For the text-containing cell, return its midpoint in [x, y] coordinate format. 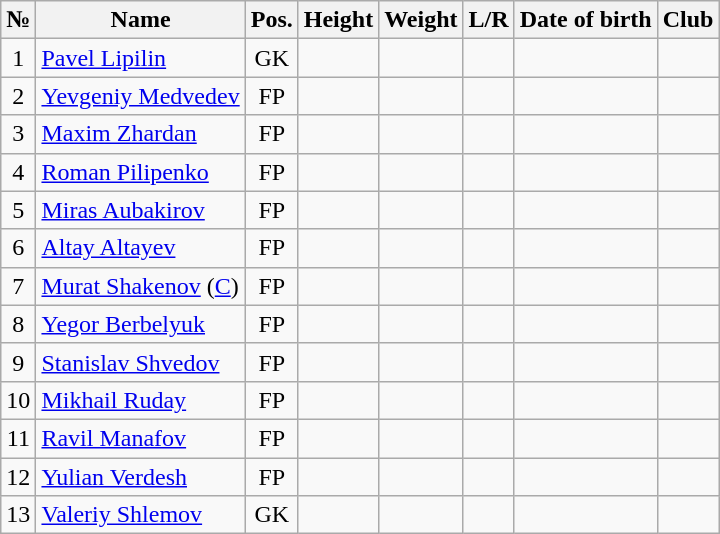
Pavel Lipilin [140, 58]
10 [18, 400]
Roman Pilipenko [140, 172]
Weight [421, 20]
Yevgeniy Medvedev [140, 96]
Maxim Zhardan [140, 134]
13 [18, 515]
9 [18, 362]
1 [18, 58]
Height [338, 20]
L/R [488, 20]
Yegor Berbelyuk [140, 324]
№ [18, 20]
7 [18, 286]
Stanislav Shvedov [140, 362]
12 [18, 477]
Miras Aubakirov [140, 210]
Name [140, 20]
6 [18, 248]
2 [18, 96]
4 [18, 172]
Ravil Manafov [140, 438]
Mikhail Ruday [140, 400]
3 [18, 134]
Murat Shakenov (C) [140, 286]
Valeriy Shlemov [140, 515]
8 [18, 324]
Club [688, 20]
5 [18, 210]
Date of birth [586, 20]
Altay Altayev [140, 248]
Yulian Verdesh [140, 477]
Pos. [272, 20]
11 [18, 438]
